From the cell containing the given text, extract its center point as [X, Y] coordinate. 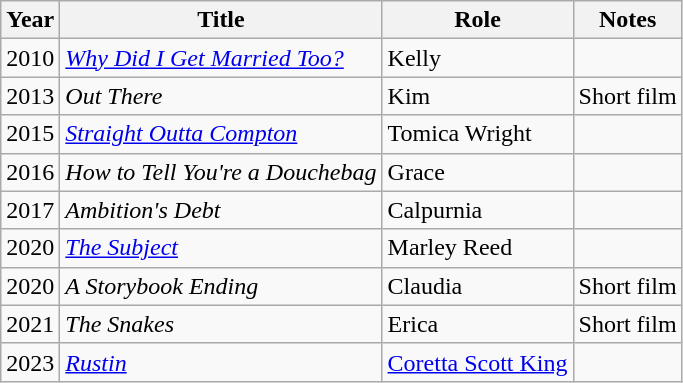
Grace [478, 172]
The Snakes [221, 324]
Claudia [478, 286]
Rustin [221, 362]
Marley Reed [478, 248]
Why Did I Get Married Too? [221, 58]
Straight Outta Compton [221, 134]
Ambition's Debt [221, 210]
Role [478, 20]
Out There [221, 96]
2023 [30, 362]
Calpurnia [478, 210]
How to Tell You're a Douchebag [221, 172]
Kelly [478, 58]
The Subject [221, 248]
Title [221, 20]
Notes [628, 20]
2017 [30, 210]
Erica [478, 324]
2015 [30, 134]
Year [30, 20]
A Storybook Ending [221, 286]
2010 [30, 58]
Kim [478, 96]
2013 [30, 96]
Coretta Scott King [478, 362]
2016 [30, 172]
2021 [30, 324]
Tomica Wright [478, 134]
